Locate the cell with the specified text and output its (X, Y) center coordinate. 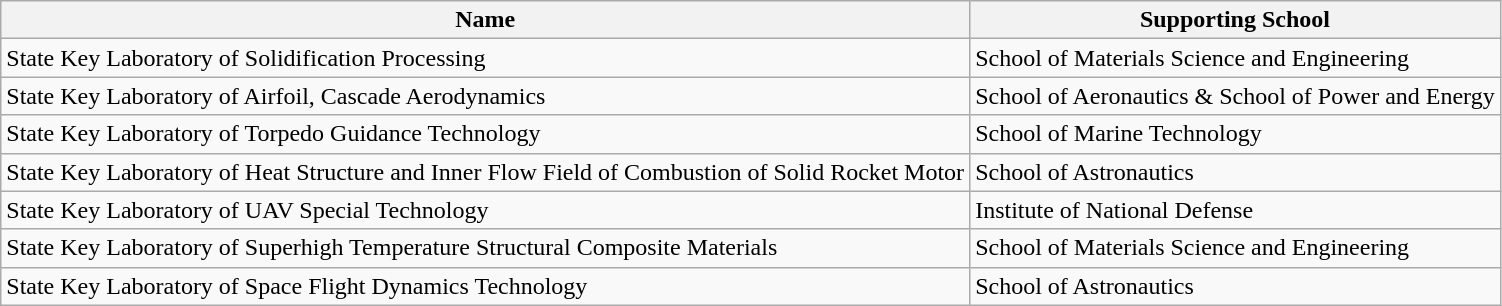
Name (486, 20)
School of Aeronautics & School of Power and Energy (1236, 96)
State Key Laboratory of Superhigh Temperature Structural Composite Materials (486, 248)
State Key Laboratory of Space Flight Dynamics Technology (486, 286)
Institute of National Defense (1236, 210)
State Key Laboratory of Heat Structure and Inner Flow Field of Combustion of Solid Rocket Motor (486, 172)
School of Marine Technology (1236, 134)
State Key Laboratory of UAV Special Technology (486, 210)
State Key Laboratory of Solidification Processing (486, 58)
State Key Laboratory of Torpedo Guidance Technology (486, 134)
Supporting School (1236, 20)
State Key Laboratory of Airfoil, Cascade Aerodynamics (486, 96)
